Output the (X, Y) coordinate of the center of the cell containing the given text.  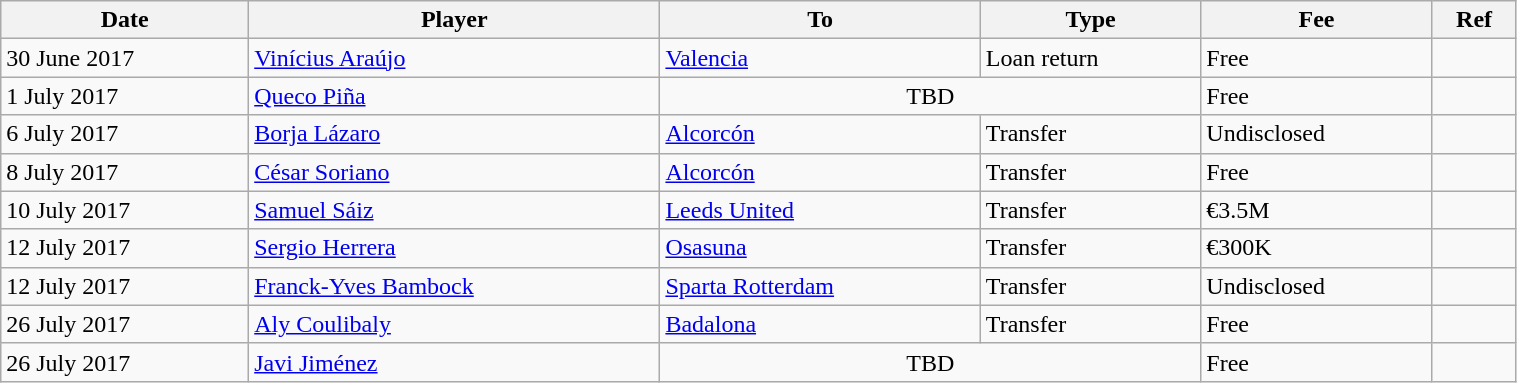
Vinícius Araújo (454, 58)
Franck-Yves Bambock (454, 286)
€300K (1316, 248)
Sparta Rotterdam (820, 286)
Badalona (820, 324)
Osasuna (820, 248)
Samuel Sáiz (454, 210)
Leeds United (820, 210)
Player (454, 20)
6 July 2017 (125, 134)
Queco Piña (454, 96)
Ref (1474, 20)
Loan return (1090, 58)
10 July 2017 (125, 210)
Sergio Herrera (454, 248)
Date (125, 20)
1 July 2017 (125, 96)
30 June 2017 (125, 58)
César Soriano (454, 172)
€3.5M (1316, 210)
To (820, 20)
Type (1090, 20)
Javi Jiménez (454, 362)
Valencia (820, 58)
Fee (1316, 20)
8 July 2017 (125, 172)
Borja Lázaro (454, 134)
Aly Coulibaly (454, 324)
